Locate the cell with the specified text and output its [x, y] center coordinate. 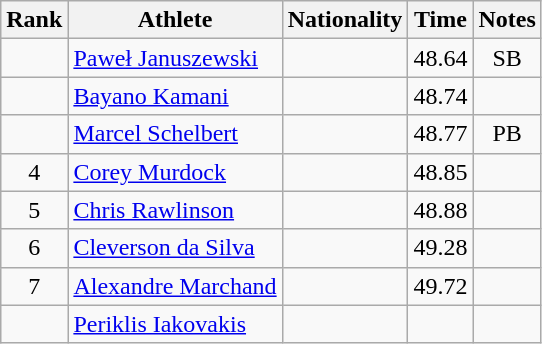
48.77 [440, 134]
5 [34, 210]
48.64 [440, 58]
Bayano Kamani [175, 96]
49.28 [440, 248]
6 [34, 248]
Marcel Schelbert [175, 134]
PB [507, 134]
Rank [34, 20]
Nationality [345, 20]
Corey Murdock [175, 172]
Chris Rawlinson [175, 210]
Alexandre Marchand [175, 286]
SB [507, 58]
Athlete [175, 20]
Paweł Januszewski [175, 58]
Notes [507, 20]
Periklis Iakovakis [175, 324]
49.72 [440, 286]
48.74 [440, 96]
48.85 [440, 172]
7 [34, 286]
48.88 [440, 210]
Time [440, 20]
Cleverson da Silva [175, 248]
4 [34, 172]
